Search for the cell housing the specified text and yield its (X, Y) center coordinate. 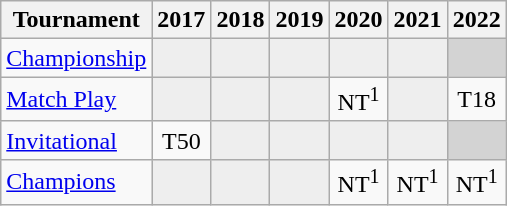
Championship (76, 58)
2020 (358, 20)
Match Play (76, 100)
T50 (182, 140)
2018 (240, 20)
Champions (76, 182)
2022 (476, 20)
2017 (182, 20)
2021 (418, 20)
Invitational (76, 140)
T18 (476, 100)
2019 (300, 20)
Tournament (76, 20)
